Search for the cell housing the specified text and yield its [x, y] center coordinate. 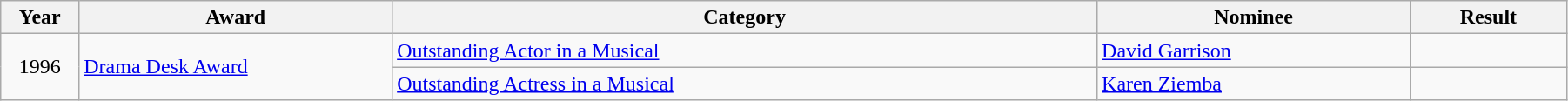
Karen Ziemba [1254, 84]
Award [236, 17]
Outstanding Actor in a Musical [745, 50]
Outstanding Actress in a Musical [745, 84]
Nominee [1254, 17]
Category [745, 17]
1996 [40, 67]
David Garrison [1254, 50]
Year [40, 17]
Result [1488, 17]
Drama Desk Award [236, 67]
